Locate the cell with the specified text and output its [x, y] center coordinate. 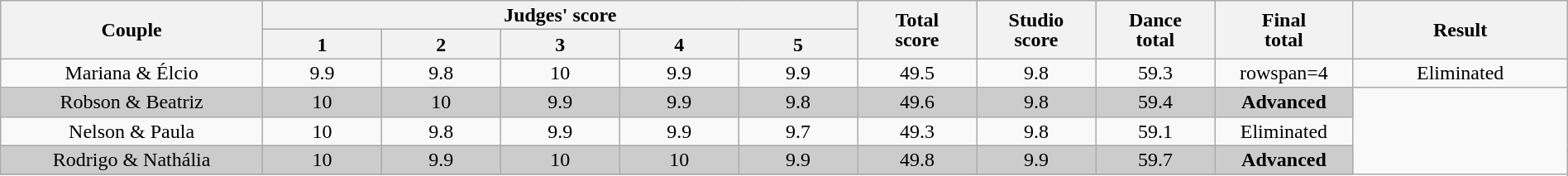
Judges' score [560, 15]
59.7 [1155, 160]
2 [441, 45]
Finaltotal [1284, 30]
Rodrigo & Nathália [132, 160]
Couple [132, 30]
rowspan=4 [1284, 73]
49.3 [917, 131]
59.1 [1155, 131]
49.5 [917, 73]
49.8 [917, 160]
Nelson & Paula [132, 131]
59.4 [1155, 102]
3 [560, 45]
1 [322, 45]
5 [798, 45]
49.6 [917, 102]
Result [1460, 30]
Dancetotal [1155, 30]
59.3 [1155, 73]
Totalscore [917, 30]
Studioscore [1036, 30]
4 [679, 45]
9.7 [798, 131]
Mariana & Élcio [132, 73]
Robson & Beatriz [132, 102]
